From the cell containing the given text, extract its center point as (X, Y) coordinate. 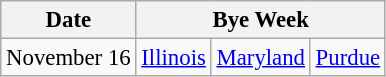
Purdue (348, 58)
November 16 (68, 58)
Maryland (260, 58)
Date (68, 20)
Illinois (174, 58)
Bye Week (260, 20)
